Detect which cell encompasses the target text, then output its (x, y) center coordinate. 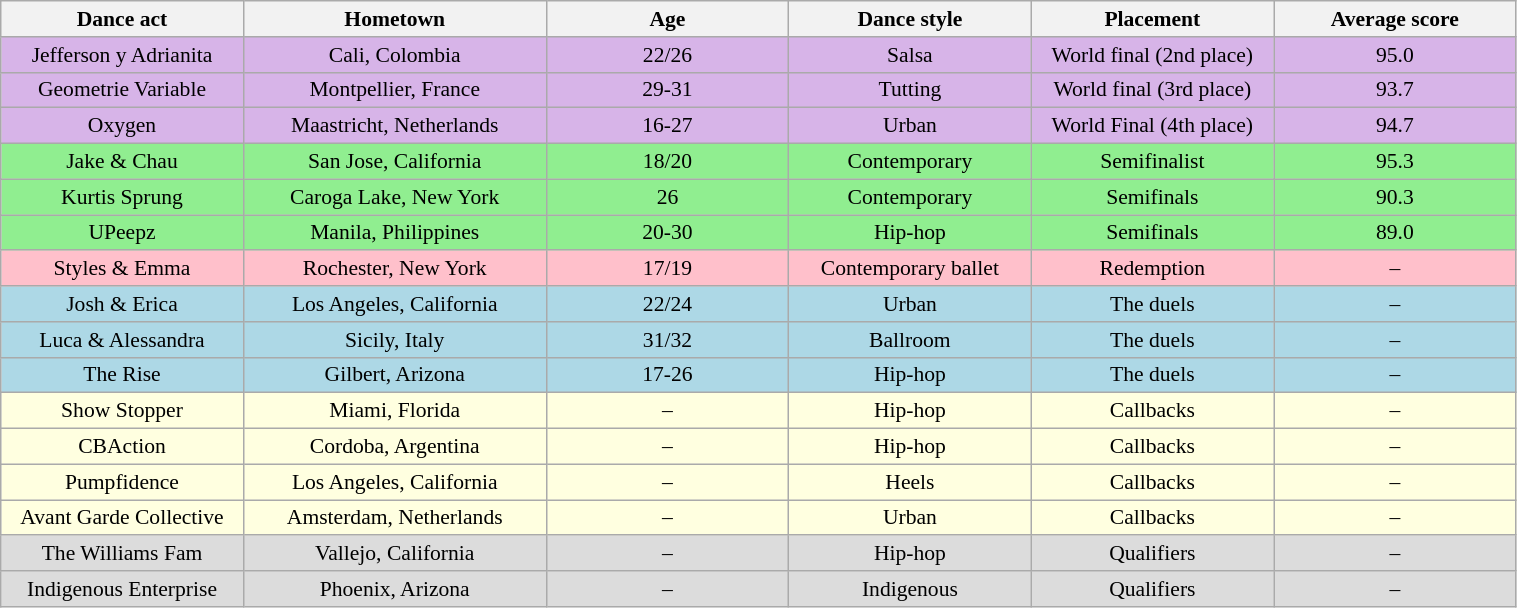
Dance style (910, 19)
Kurtis Sprung (122, 197)
Indigenous Enterprise (122, 589)
Cali, Colombia (394, 55)
29-31 (667, 90)
Jefferson y Adrianita (122, 55)
Dance act (122, 19)
Redemption (1152, 269)
Manila, Philippines (394, 233)
Montpellier, France (394, 90)
18/20 (667, 162)
Geometrie Variable (122, 90)
Heels (910, 482)
Sicily, Italy (394, 340)
16-27 (667, 126)
Oxygen (122, 126)
93.7 (1395, 90)
Gilbert, Arizona (394, 375)
89.0 (1395, 233)
22/24 (667, 304)
Maastricht, Netherlands (394, 126)
Contemporary ballet (910, 269)
Placement (1152, 19)
90.3 (1395, 197)
Phoenix, Arizona (394, 589)
31/32 (667, 340)
UPeepz (122, 233)
Ballroom (910, 340)
Vallejo, California (394, 554)
Show Stopper (122, 411)
95.0 (1395, 55)
The Rise (122, 375)
17-26 (667, 375)
94.7 (1395, 126)
Avant Garde Collective (122, 518)
Age (667, 19)
Styles & Emma (122, 269)
Miami, Florida (394, 411)
Semifinalist (1152, 162)
Amsterdam, Netherlands (394, 518)
Jake & Chau (122, 162)
Cordoba, Argentina (394, 447)
Hometown (394, 19)
Tutting (910, 90)
San Jose, California (394, 162)
Josh & Erica (122, 304)
Average score (1395, 19)
Indigenous (910, 589)
Salsa (910, 55)
Caroga Lake, New York (394, 197)
World final (3rd place) (1152, 90)
95.3 (1395, 162)
Rochester, New York (394, 269)
Luca & Alessandra (122, 340)
CBAction (122, 447)
Pumpfidence (122, 482)
World Final (4th place) (1152, 126)
World final (2nd place) (1152, 55)
17/19 (667, 269)
26 (667, 197)
22/26 (667, 55)
The Williams Fam (122, 554)
20-30 (667, 233)
